Locate the cell with the specified text and output its [X, Y] center coordinate. 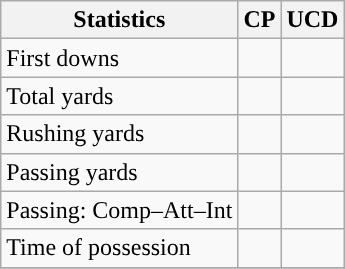
CP [260, 20]
Time of possession [120, 248]
Rushing yards [120, 134]
Passing yards [120, 172]
Passing: Comp–Att–Int [120, 210]
Statistics [120, 20]
Total yards [120, 96]
UCD [312, 20]
First downs [120, 58]
